Extract the (X, Y) coordinate from the center of the cell holding the provided text.  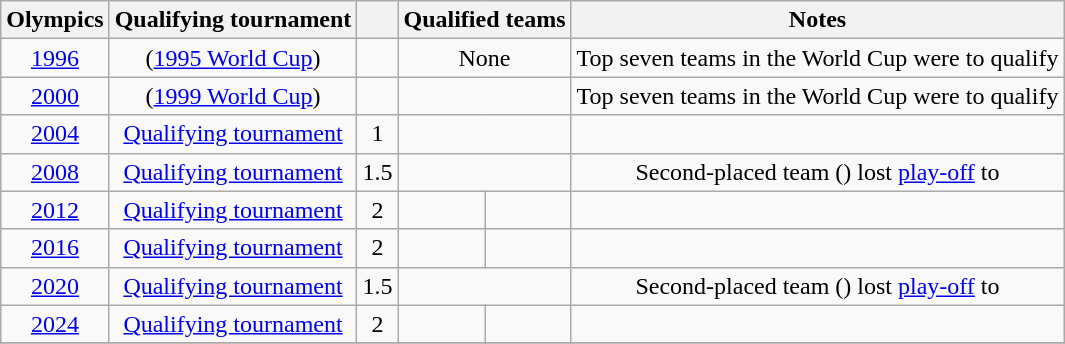
2004 (55, 134)
2024 (55, 324)
(1995 World Cup) (233, 58)
1 (378, 134)
1996 (55, 58)
Qualified teams (484, 20)
2016 (55, 248)
2012 (55, 210)
Notes (818, 20)
2000 (55, 96)
None (484, 58)
2008 (55, 172)
2020 (55, 286)
Olympics (55, 20)
(1999 World Cup) (233, 96)
